Scan for the cell matching the given text and deliver its [X, Y] coordinate at center. 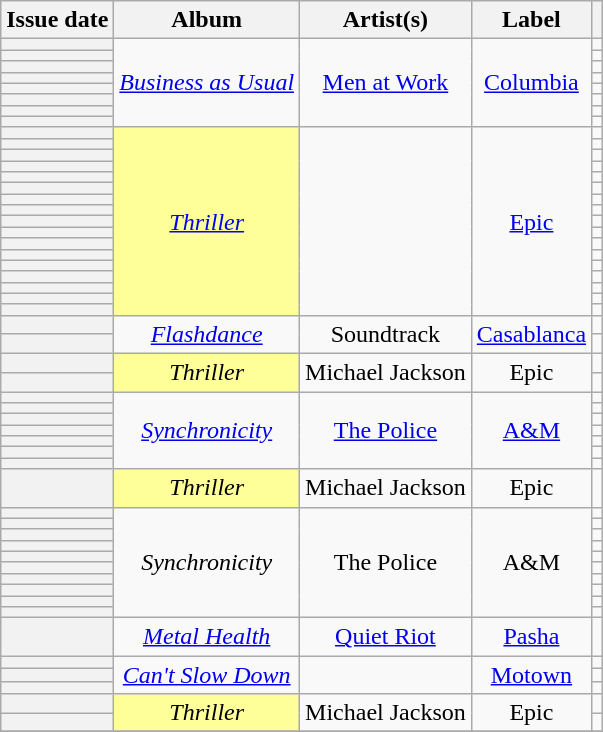
Men at Work [386, 83]
Artist(s) [386, 20]
Quiet Riot [386, 637]
Issue date [58, 20]
Metal Health [207, 637]
Soundtrack [386, 334]
Pasha [531, 637]
Can't Slow Down [207, 675]
Flashdance [207, 334]
Album [207, 20]
Label [531, 20]
Columbia [531, 83]
Business as Usual [207, 83]
Casablanca [531, 334]
Motown [531, 675]
